Identify which cell holds the provided text, then report its (x, y) central coordinate. 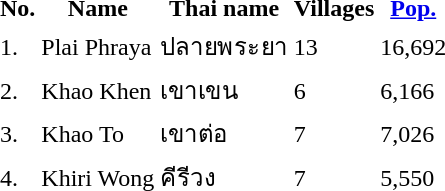
13 (334, 46)
7 (334, 134)
ปลายพระยา (224, 46)
เขาต่อ (224, 134)
Khao To (98, 134)
Plai Phraya (98, 46)
Khao Khen (98, 90)
6 (334, 90)
เขาเขน (224, 90)
